Search for the cell housing the specified text and yield its [X, Y] center coordinate. 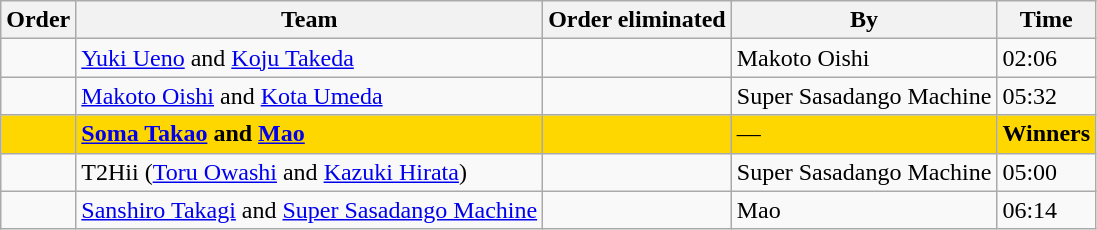
Sanshiro Takagi and Super Sasadango Machine [310, 210]
By [864, 20]
T2Hii (Toru Owashi and Kazuki Hirata) [310, 172]
Makoto Oishi [864, 58]
Team [310, 20]
Makoto Oishi and Kota Umeda [310, 96]
Winners [1046, 134]
Soma Takao and Mao [310, 134]
Order [38, 20]
05:00 [1046, 172]
Time [1046, 20]
05:32 [1046, 96]
02:06 [1046, 58]
06:14 [1046, 210]
Yuki Ueno and Koju Takeda [310, 58]
— [864, 134]
Order eliminated [638, 20]
Mao [864, 210]
